From the cell containing the given text, extract its center point as [X, Y] coordinate. 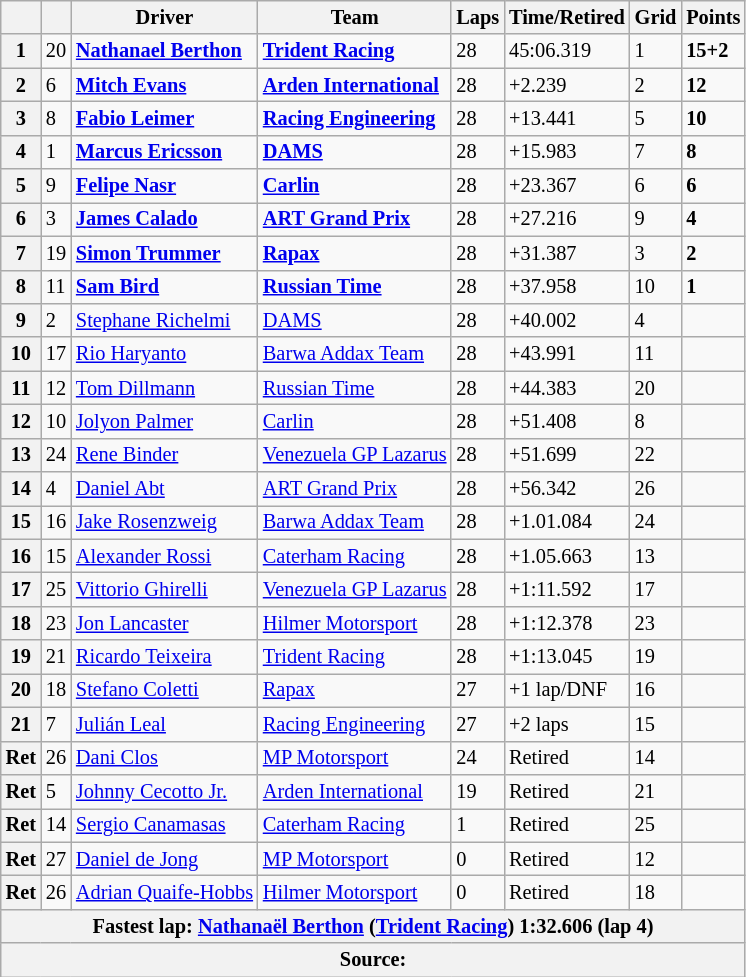
22 [656, 455]
Dani Clos [164, 758]
Marcus Ericsson [164, 152]
+1.05.663 [567, 556]
+56.342 [567, 489]
+40.002 [567, 320]
+51.699 [567, 455]
Julián Leal [164, 724]
+1.01.084 [567, 522]
Grid [656, 17]
15+2 [713, 51]
Source: [374, 960]
Daniel de Jong [164, 859]
Felipe Nasr [164, 186]
Simon Trummer [164, 253]
45:06.319 [567, 51]
+51.408 [567, 421]
+37.958 [567, 287]
Ricardo Teixeira [164, 657]
Points [713, 17]
+1 lap/DNF [567, 690]
+27.216 [567, 219]
Daniel Abt [164, 489]
+1:13.045 [567, 657]
Sam Bird [164, 287]
+44.383 [567, 388]
Tom Dillmann [164, 388]
Fabio Leimer [164, 118]
+13.441 [567, 118]
Team [354, 17]
+1:12.378 [567, 623]
Stefano Coletti [164, 690]
Johnny Cecotto Jr. [164, 791]
+23.367 [567, 186]
+2 laps [567, 724]
+31.387 [567, 253]
Driver [164, 17]
Mitch Evans [164, 85]
Laps [478, 17]
Stephane Richelmi [164, 320]
Rene Binder [164, 455]
Nathanael Berthon [164, 51]
Jolyon Palmer [164, 421]
Vittorio Ghirelli [164, 589]
Fastest lap: Nathanaël Berthon (Trident Racing) 1:32.606 (lap 4) [374, 926]
Jake Rosenzweig [164, 522]
+15.983 [567, 152]
Alexander Rossi [164, 556]
Time/Retired [567, 17]
Jon Lancaster [164, 623]
+1:11.592 [567, 589]
+2.239 [567, 85]
Rio Haryanto [164, 354]
Adrian Quaife-Hobbs [164, 892]
+43.991 [567, 354]
James Calado [164, 219]
Sergio Canamasas [164, 825]
